Return the [X, Y] coordinate for the center point of the cell that contains the specified text.  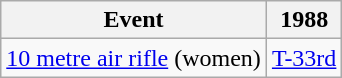
Event [134, 20]
1988 [304, 20]
10 metre air rifle (women) [134, 58]
T-33rd [304, 58]
